From the cell containing the given text, extract its center point as [x, y] coordinate. 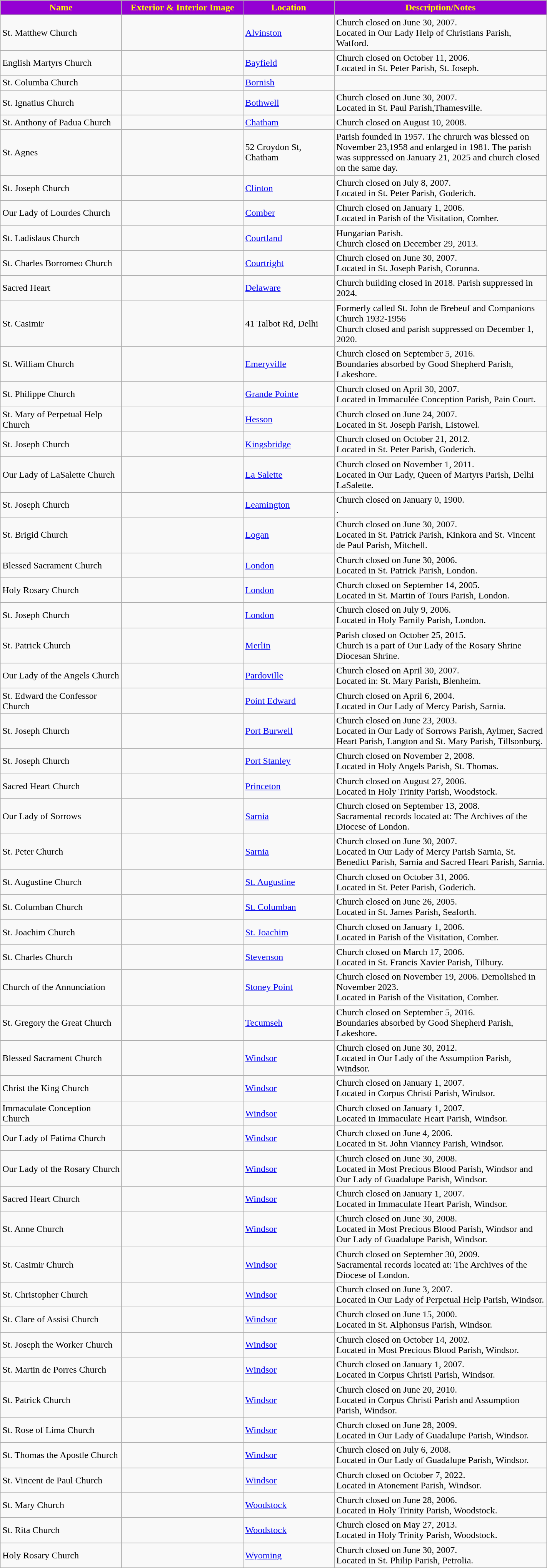
St. Anthony of Padua Church [61, 122]
Our Lady of the Angels Church [61, 675]
Christ the King Church [61, 1088]
Wyoming [289, 1555]
La Salette [289, 475]
Church closed on June 20, 2010.Located in Corpus Christi Parish and Assumption Parish, Windsor. [440, 1400]
St. Clare of Assisi Church [61, 1320]
St. Rita Church [61, 1530]
Formerly called St. John de Brebeuf and Companions Church 1932-1956 Church closed and parish suppressed on December 1, 2020. [440, 324]
St. Augustine [289, 882]
Hungarian Parish.Church closed on December 29, 2013. [440, 238]
Comber [289, 213]
Church closed on August 10, 2008. [440, 122]
Pardoville [289, 675]
Immaculate Conception Church [61, 1113]
St. Augustine Church [61, 882]
Church closed on June 24, 2007.Located in St. Joseph Parish, Listowel. [440, 419]
Exterior & Interior Image [182, 8]
Church closed on July 8, 2007.Located in St. Peter Parish, Goderich. [440, 188]
Church closed on April 30, 2007.Located in Immaculée Conception Parish, Pain Court. [440, 395]
St. Brigid Church [61, 535]
Church closed on June 30, 2007.Located in St. Philip Parish, Petrolia. [440, 1555]
St. Vincent de Paul Church [61, 1480]
Point Edward [289, 701]
Church closed on June 30, 2007.Located in St. Patrick Parish, Kinkora and St. Vincent de Paul Parish, Mitchell. [440, 535]
Church closed on May 27, 2013.Located in Holy Trinity Parish, Woodstock. [440, 1530]
Description/Notes [440, 8]
St. Rose of Lima Church [61, 1430]
Church closed on June 26, 2005.Located in St. James Parish, Seaforth. [440, 907]
Our Lady of the Rosary Church [61, 1168]
St. Thomas the Apostle Church [61, 1455]
Sacred Heart [61, 288]
Church closed on June 28, 2009.Located in Our Lady of Guadalupe Parish, Windsor. [440, 1430]
Courtright [289, 263]
St. Joachim Church [61, 932]
Port Stanley [289, 761]
St. Matthew Church [61, 33]
English Martyrs Church [61, 63]
Church closed on June 23, 2003.Located in Our Lady of Sorrows Parish, Aylmer, Sacred Heart Parish, Langton and St. Mary Parish, Tillsonburg. [440, 731]
Church closed on June 28, 2006.Located in Holy Trinity Parish, Woodstock. [440, 1505]
St. Peter Church [61, 852]
Church closed on August 27, 2006.Located in Holy Trinity Parish, Woodstock. [440, 786]
St. Edward the Confessor Church [61, 701]
Church closed on April 30, 2007.Located in: St. Mary Parish, Blenheim. [440, 675]
Bothwell [289, 102]
Church closed on October 11, 2006.Located in St. Peter Parish, St. Joseph. [440, 63]
St. Philippe Church [61, 395]
Church closed on June 15, 2000.Located in St. Alphonsus Parish, Windsor. [440, 1320]
Chatham [289, 122]
St. Joachim [289, 932]
Church closed on November 2, 2008.Located in Holy Angels Parish, St. Thomas. [440, 761]
Church closed on June 30, 2007.Located in Our Lady of Mercy Parish Sarnia, St. Benedict Parish, Sarnia and Sacred Heart Parish, Sarnia. [440, 852]
Church closed on March 17, 2006.Located in St. Francis Xavier Parish, Tilbury. [440, 957]
Church closed on October 14, 2002.Located in Most Precious Blood Parish, Windsor. [440, 1345]
St. Columban [289, 907]
Stevenson [289, 957]
Tecumseh [289, 1023]
St. Columban Church [61, 907]
St. William Church [61, 364]
Church closed on October 21, 2012.Located in St. Peter Parish, Goderich. [440, 445]
Alvinston [289, 33]
Church closed on June 30, 2007.Located in St. Paul Parish,Thamesville. [440, 102]
St. Christopher Church [61, 1295]
St. Charles Borromeo Church [61, 263]
Parish closed on October 25, 2015.Church is a part of Our Lady of the Rosary Shrine Diocesan Shrine. [440, 645]
Church closed on September 30, 2009.Sacramental records located at: The Archives of the Diocese of London. [440, 1265]
Church closed on July 6, 2008.Located in Our Lady of Guadalupe Parish, Windsor. [440, 1455]
St. Gregory the Great Church [61, 1023]
Clinton [289, 188]
Kingsbridge [289, 445]
St. Charles Church [61, 957]
St. Ladislaus Church [61, 238]
Church closed on April 6, 2004.Located in Our Lady of Mercy Parish, Sarnia. [440, 701]
Church closed on June 30, 2006.Located in St. Patrick Parish, London. [440, 565]
Bornish [289, 83]
41 Talbot Rd, Delhi [289, 324]
Church closed on September 13, 2008.Sacramental records located at: The Archives of the Diocese of London. [440, 816]
Our Lady of Fatima Church [61, 1138]
Courtland [289, 238]
St. Mary Church [61, 1505]
Church closed on June 4, 2006.Located in St. John Vianney Parish, Windsor. [440, 1138]
Princeton [289, 786]
Merlin [289, 645]
Church closed on June 30, 2007.Located in St. Joseph Parish, Corunna. [440, 263]
Church closed on June 30, 2007.Located in Our Lady Help of Christians Parish, Watford. [440, 33]
St. Joseph the Worker Church [61, 1345]
52 Croydon St, Chatham [289, 152]
St. Casimir Church [61, 1265]
Church closed on July 9, 2006.Located in Holy Family Parish, London. [440, 615]
Port Burwell [289, 731]
Logan [289, 535]
Grande Pointe [289, 395]
Church closed on September 14, 2005.Located in St. Martin of Tours Parish, London. [440, 590]
St. Casimir [61, 324]
St. Anne Church [61, 1229]
Hesson [289, 419]
Church of the Annunciation [61, 987]
Location [289, 8]
Our Lady of LaSalette Church [61, 475]
Our Lady of Lourdes Church [61, 213]
Bayfield [289, 63]
Church closed on October 31, 2006.Located in St. Peter Parish, Goderich. [440, 882]
Church building closed in 2018. Parish suppressed in 2024. [440, 288]
Stoney Point [289, 987]
Church closed on January 0, 1900.. [440, 505]
St. Mary of Perpetual Help Church [61, 419]
St. Martin de Porres Church [61, 1370]
Leamington [289, 505]
Our Lady of Sorrows [61, 816]
St. Agnes [61, 152]
Church closed on November 1, 2011.Located in Our Lady, Queen of Martyrs Parish, Delhi LaSalette. [440, 475]
Name [61, 8]
Church closed on October 7, 2022.Located in Atonement Parish, Windsor. [440, 1480]
St. Columba Church [61, 83]
Church closed on June 30, 2012.Located in Our Lady of the Assumption Parish, Windsor. [440, 1058]
Delaware [289, 288]
St. Ignatius Church [61, 102]
Church closed on June 3, 2007.Located in Our Lady of Perpetual Help Parish, Windsor. [440, 1295]
Church closed on November 19, 2006. Demolished in November 2023.Located in Parish of the Visitation, Comber. [440, 987]
Emeryville [289, 364]
